Capture the cell that displays the provided text and extract its (x, y) central coordinate. 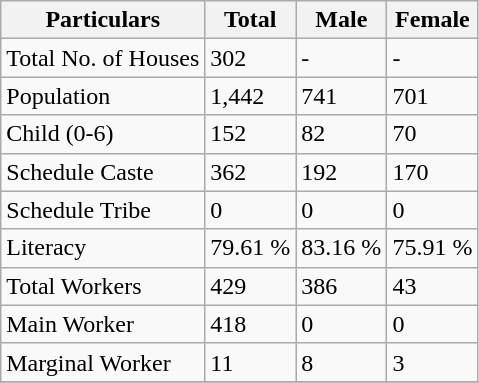
Total Workers (103, 286)
362 (250, 172)
Total (250, 20)
Literacy (103, 248)
192 (342, 172)
43 (432, 286)
70 (432, 134)
82 (342, 134)
Female (432, 20)
170 (432, 172)
701 (432, 96)
Marginal Worker (103, 362)
3 (432, 362)
Child (0-6) (103, 134)
Total No. of Houses (103, 58)
302 (250, 58)
418 (250, 324)
Main Worker (103, 324)
1,442 (250, 96)
429 (250, 286)
Particulars (103, 20)
79.61 % (250, 248)
83.16 % (342, 248)
Schedule Tribe (103, 210)
Male (342, 20)
11 (250, 362)
741 (342, 96)
Population (103, 96)
8 (342, 362)
Schedule Caste (103, 172)
386 (342, 286)
152 (250, 134)
75.91 % (432, 248)
